Capture the cell that displays the provided text and extract its (X, Y) central coordinate. 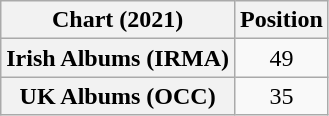
Position (282, 20)
35 (282, 96)
Chart (2021) (118, 20)
49 (282, 58)
UK Albums (OCC) (118, 96)
Irish Albums (IRMA) (118, 58)
